Scan for the cell matching the given text and deliver its [x, y] coordinate at center. 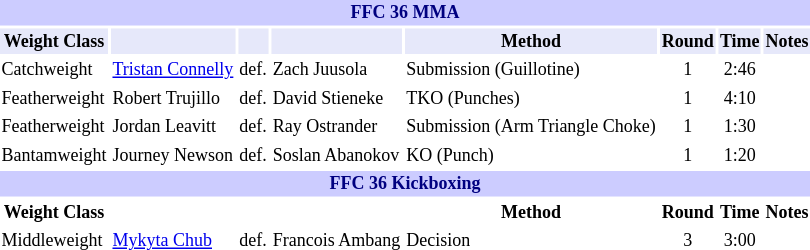
Soslan Abanokov [336, 155]
Zach Juusola [336, 70]
4:10 [740, 99]
KO (Punch) [532, 155]
Submission (Guillotine) [532, 70]
Submission (Arm Triangle Choke) [532, 127]
1:20 [740, 155]
Tristan Connelly [173, 70]
Journey Newson [173, 155]
Robert Trujillo [173, 99]
Bantamweight [54, 155]
Catchweight [54, 70]
Ray Ostrander [336, 127]
TKO (Punches) [532, 99]
FFC 36 MMA [405, 13]
FFC 36 Kickboxing [405, 184]
David Stieneke [336, 99]
2:46 [740, 70]
Jordan Leavitt [173, 127]
1:30 [740, 127]
